Identify which cell holds the provided text, then report its (X, Y) central coordinate. 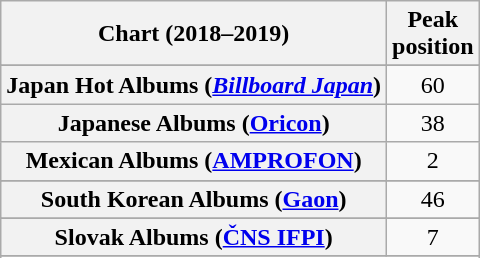
Peak position (433, 34)
Japan Hot Albums (Billboard Japan) (194, 85)
38 (433, 123)
South Korean Albums (Gaon) (194, 199)
Chart (2018–2019) (194, 34)
Slovak Albums (ČNS IFPI) (194, 237)
7 (433, 237)
Japanese Albums (Oricon) (194, 123)
46 (433, 199)
60 (433, 85)
2 (433, 161)
Mexican Albums (AMPROFON) (194, 161)
